Determine the (x, y) coordinate at the center of the cell enclosing the given text.  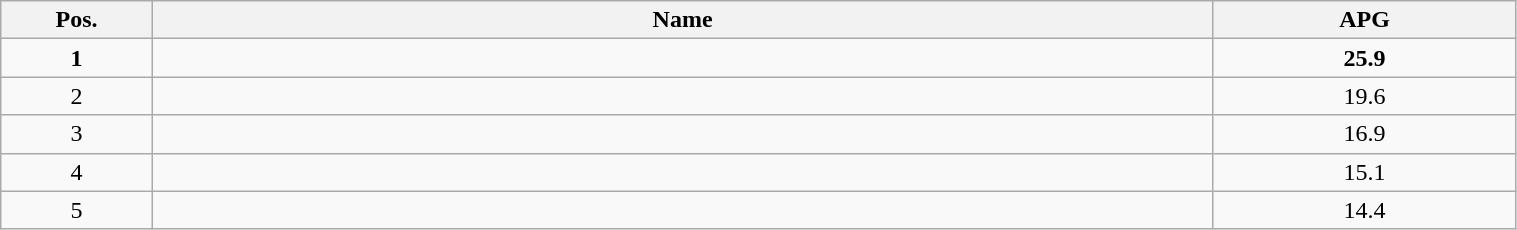
15.1 (1364, 172)
Pos. (77, 20)
3 (77, 134)
5 (77, 210)
4 (77, 172)
16.9 (1364, 134)
25.9 (1364, 58)
1 (77, 58)
14.4 (1364, 210)
19.6 (1364, 96)
2 (77, 96)
Name (682, 20)
APG (1364, 20)
